Provide the (X, Y) coordinate of the cell's center where the given text is located.  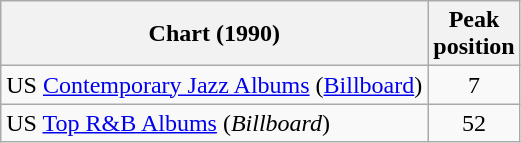
7 (474, 85)
Chart (1990) (214, 34)
US Contemporary Jazz Albums (Billboard) (214, 85)
52 (474, 123)
Peakposition (474, 34)
US Top R&B Albums (Billboard) (214, 123)
